From the cell containing the given text, extract its center point as [X, Y] coordinate. 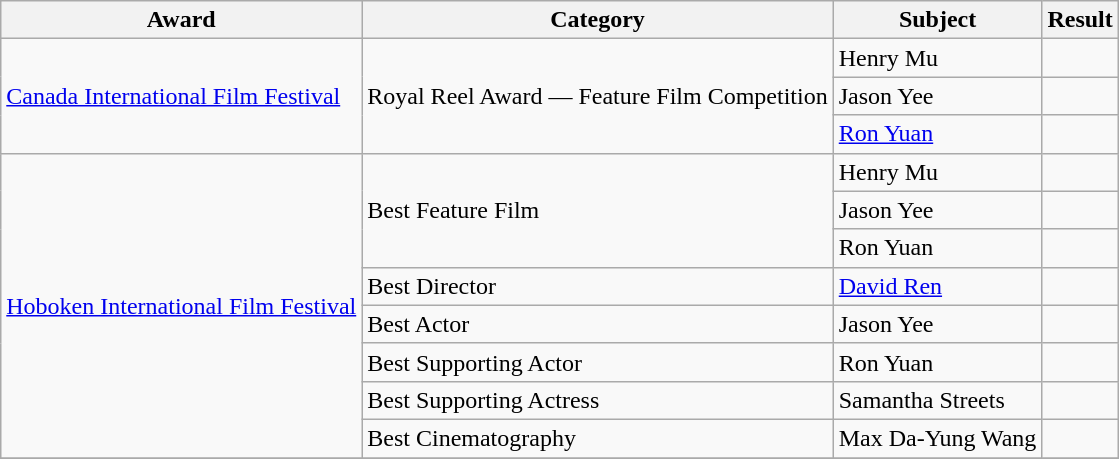
Best Actor [598, 324]
Best Feature Film [598, 210]
Award [182, 20]
Hoboken International Film Festival [182, 305]
Result [1080, 20]
Canada International Film Festival [182, 96]
Max Da-Yung Wang [938, 438]
Category [598, 20]
Best Cinematography [598, 438]
Samantha Streets [938, 400]
Best Director [598, 286]
Royal Reel Award — Feature Film Competition [598, 96]
Best Supporting Actor [598, 362]
Best Supporting Actress [598, 400]
David Ren [938, 286]
Subject [938, 20]
